Locate the cell with the specified text and output its [X, Y] center coordinate. 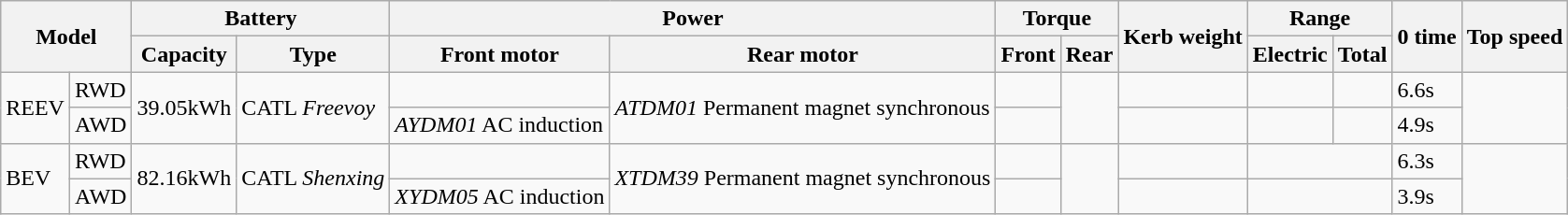
82.16kWh [184, 179]
Torque [1057, 19]
Range [1320, 19]
Kerb weight [1183, 36]
Type [313, 54]
Electric [1290, 54]
REEV [36, 107]
CATL Shenxing [313, 179]
Rear [1089, 54]
Total [1362, 54]
XYDM05 AC induction [499, 196]
6.3s [1427, 161]
XTDM39 Permanent magnet synchronous [802, 179]
6.6s [1427, 90]
ATDM01 Permanent magnet synchronous [802, 107]
39.05kWh [184, 107]
CATL Freevoy [313, 107]
4.9s [1427, 125]
Front [1029, 54]
AYDM01 AC induction [499, 125]
Rear motor [802, 54]
BEV [36, 179]
Front motor [499, 54]
Capacity [184, 54]
0 time [1427, 36]
Top speed [1515, 36]
Power [693, 19]
3.9s [1427, 196]
Battery [261, 19]
Model [66, 36]
